From the cell containing the given text, extract its center point as [X, Y] coordinate. 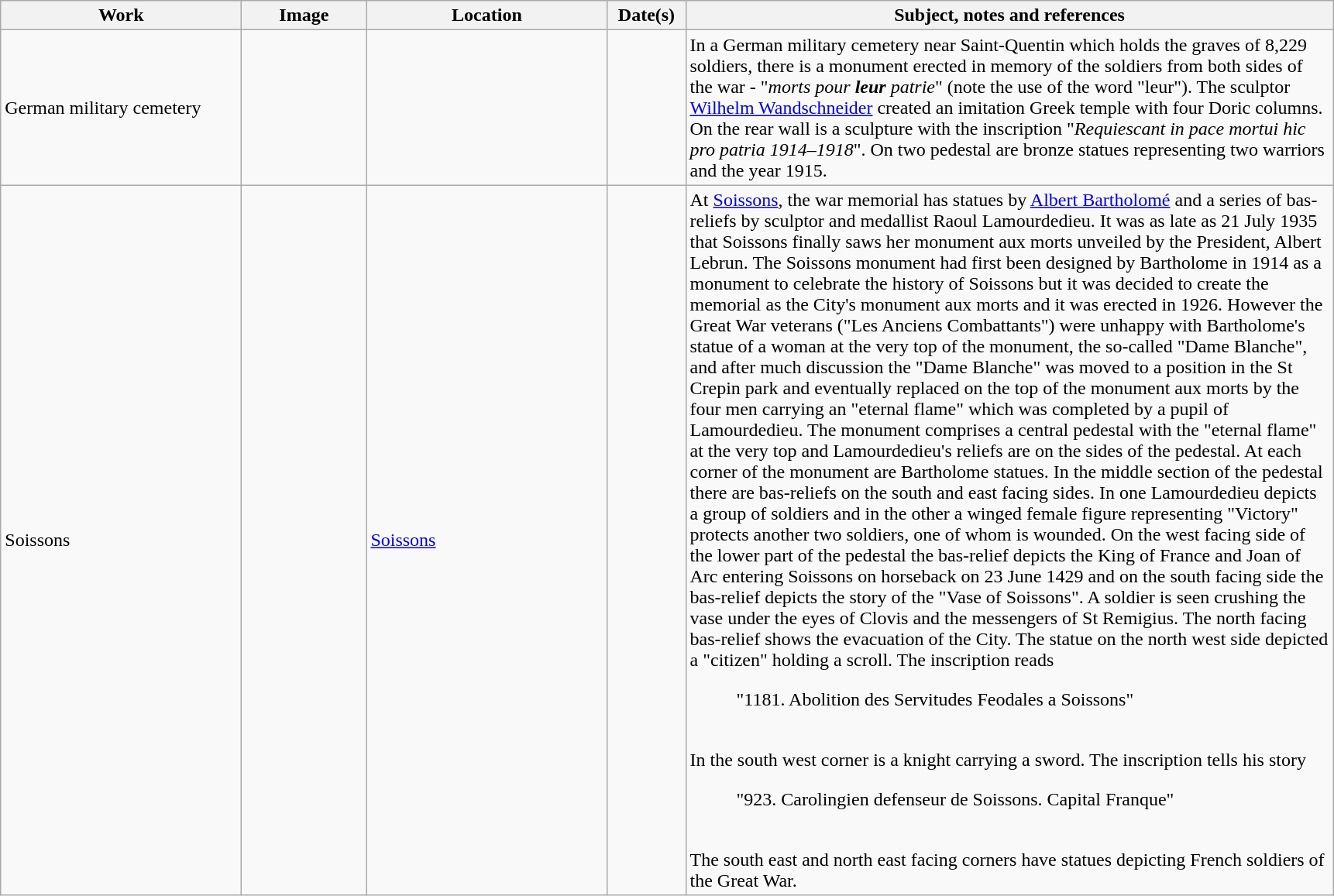
Subject, notes and references [1009, 15]
German military cemetery [121, 108]
Image [304, 15]
Location [486, 15]
Date(s) [646, 15]
Work [121, 15]
